Output the (X, Y) coordinate of the center of the cell containing the given text.  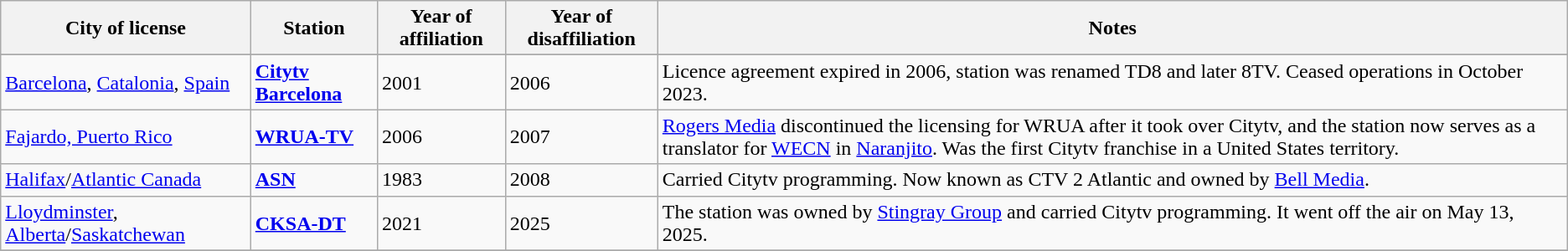
WRUA-TV (313, 137)
2025 (581, 223)
Fajardo, Puerto Rico (126, 137)
ASN (313, 180)
1983 (441, 180)
Barcelona, Catalonia, Spain (126, 82)
Station (313, 28)
Citytv Barcelona (313, 82)
2008 (581, 180)
The station was owned by Stingray Group and carried Citytv programming. It went off the air on May 13, 2025. (1112, 223)
Notes (1112, 28)
Halifax/Atlantic Canada (126, 180)
Licence agreement expired in 2006, station was renamed TD8 and later 8TV. Ceased operations in October 2023. (1112, 82)
Lloydminster, Alberta/Saskatchewan (126, 223)
CKSA-DT (313, 223)
Carried Citytv programming. Now known as CTV 2 Atlantic and owned by Bell Media. (1112, 180)
2001 (441, 82)
2021 (441, 223)
City of license (126, 28)
2007 (581, 137)
Year of disaffiliation (581, 28)
Year of affiliation (441, 28)
